Return the (X, Y) coordinate for the center point of the cell that contains the specified text.  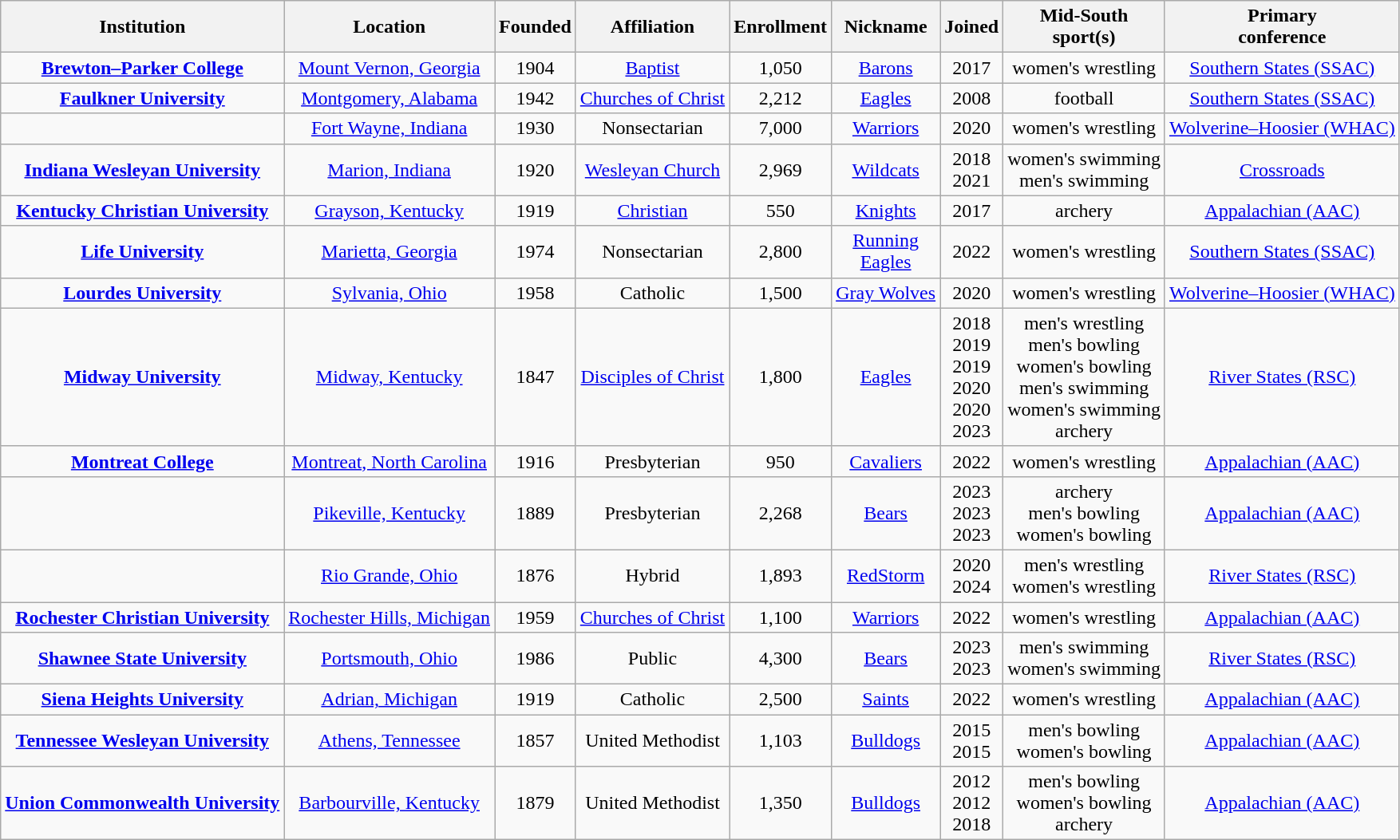
2,500 (781, 700)
Nickname (886, 27)
Primaryconference (1282, 27)
Faulkner University (142, 98)
Athens, Tennessee (390, 740)
Joined (972, 27)
Brewton–Parker College (142, 68)
1,350 (781, 803)
1876 (536, 576)
1920 (536, 169)
1,103 (781, 740)
archery (1084, 211)
Saints (886, 700)
550 (781, 211)
202320232023 (972, 513)
Midway University (142, 377)
1,800 (781, 377)
1,893 (781, 576)
Tennessee Wesleyan University (142, 740)
Rochester Christian University (142, 617)
Affiliation (652, 27)
7,000 (781, 128)
1847 (536, 377)
Siena Heights University (142, 700)
1857 (536, 740)
Barbourville, Kentucky (390, 803)
Wildcats (886, 169)
1959 (536, 617)
women's swimmingmen's swimming (1084, 169)
Cavaliers (886, 461)
1904 (536, 68)
Pikeville, Kentucky (390, 513)
Montreat, North Carolina (390, 461)
1916 (536, 461)
Marion, Indiana (390, 169)
20232023 (972, 659)
2008 (972, 98)
men's swimmingwomen's swimming (1084, 659)
football (1084, 98)
Life University (142, 252)
men's wrestlingmen's bowlingwomen's bowlingmen's swimmingwomen's swimmingarchery (1084, 377)
Indiana Wesleyan University (142, 169)
Kentucky Christian University (142, 211)
men's bowlingwomen's bowling (1084, 740)
Enrollment (781, 27)
4,300 (781, 659)
Wesleyan Church (652, 169)
Mount Vernon, Georgia (390, 68)
2,800 (781, 252)
1942 (536, 98)
1,050 (781, 68)
men's wrestlingwomen's wrestling (1084, 576)
Montgomery, Alabama (390, 98)
Montreat College (142, 461)
Midway, Kentucky (390, 377)
Adrian, Michigan (390, 700)
Institution (142, 27)
Fort Wayne, Indiana (390, 128)
2,268 (781, 513)
archerymen's bowlingwomen's bowling (1084, 513)
Portsmouth, Ohio (390, 659)
men's bowlingwomen's bowlingarchery (1084, 803)
1930 (536, 128)
Knights (886, 211)
Marietta, Georgia (390, 252)
Barons (886, 68)
20152015 (972, 740)
Rochester Hills, Michigan (390, 617)
1879 (536, 803)
Hybrid (652, 576)
20182021 (972, 169)
1958 (536, 293)
Public (652, 659)
Grayson, Kentucky (390, 211)
Crossroads (1282, 169)
Rio Grande, Ohio (390, 576)
1,100 (781, 617)
201220122018 (972, 803)
Christian (652, 211)
1889 (536, 513)
1974 (536, 252)
1986 (536, 659)
Sylvania, Ohio (390, 293)
Shawnee State University (142, 659)
Founded (536, 27)
20202024 (972, 576)
Gray Wolves (886, 293)
RunningEagles (886, 252)
2,969 (781, 169)
Baptist (652, 68)
1,500 (781, 293)
Disciples of Christ (652, 377)
Mid-Southsport(s) (1084, 27)
RedStorm (886, 576)
Lourdes University (142, 293)
201820192019202020202023 (972, 377)
Union Commonwealth University (142, 803)
2,212 (781, 98)
Location (390, 27)
950 (781, 461)
